Return the [X, Y] coordinate for the center point of the cell that contains the specified text.  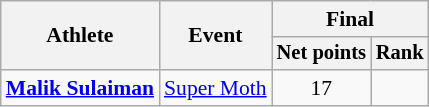
Event [216, 36]
Net points [322, 54]
Athlete [80, 36]
Rank [400, 54]
Super Moth [216, 88]
Malik Sulaiman [80, 88]
17 [322, 88]
Final [350, 19]
